Identify which cell holds the provided text, then report its [x, y] central coordinate. 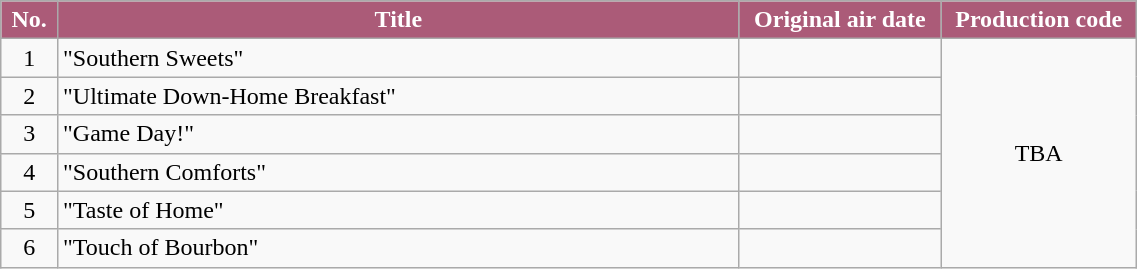
Title [399, 20]
5 [30, 210]
"Ultimate Down-Home Breakfast" [399, 96]
"Game Day!" [399, 134]
6 [30, 248]
2 [30, 96]
Original air date [840, 20]
3 [30, 134]
Production code [1039, 20]
"Taste of Home" [399, 210]
"Touch of Bourbon" [399, 248]
1 [30, 58]
4 [30, 172]
"Southern Comforts" [399, 172]
No. [30, 20]
"Southern Sweets" [399, 58]
TBA [1039, 153]
